Provide the [x, y] coordinate of the cell's center where the given text is located.  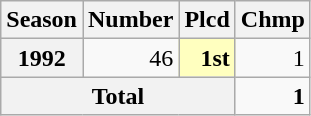
46 [130, 58]
Number [130, 20]
1st [207, 58]
Chmp [272, 20]
1992 [42, 58]
Season [42, 20]
Plcd [207, 20]
Total [118, 96]
